Identify which cell holds the provided text, then report its (X, Y) central coordinate. 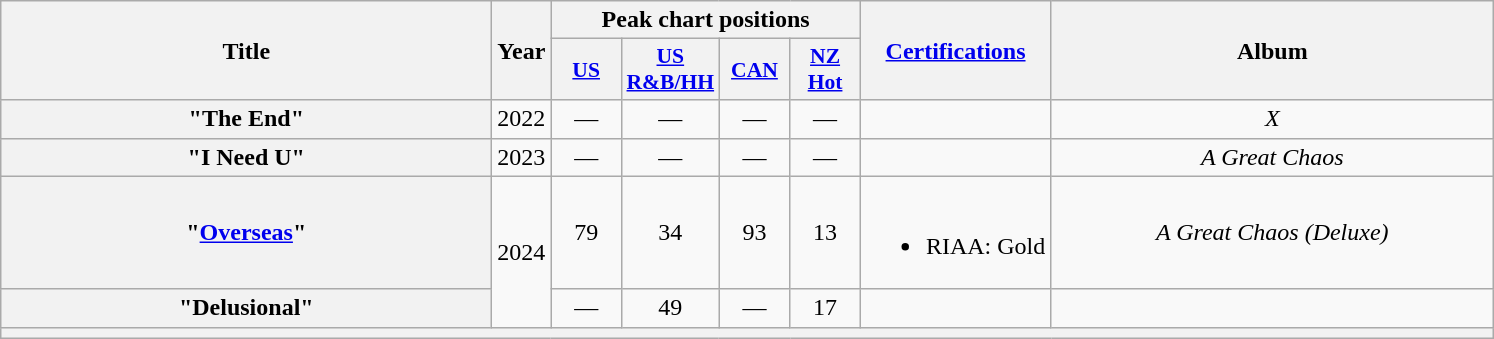
"The End" (246, 119)
USR&B/HH (670, 70)
RIAA: Gold (955, 232)
Year (522, 50)
A Great Chaos (Deluxe) (1272, 232)
2024 (522, 252)
"Overseas" (246, 232)
"I Need U" (246, 157)
X (1272, 119)
93 (754, 232)
US (586, 70)
A Great Chaos (1272, 157)
49 (670, 308)
Certifications (955, 50)
Album (1272, 50)
CAN (754, 70)
17 (826, 308)
"Delusional" (246, 308)
2022 (522, 119)
2023 (522, 157)
34 (670, 232)
79 (586, 232)
Peak chart positions (706, 20)
13 (826, 232)
NZHot (826, 70)
Title (246, 50)
